Scan for the cell matching the given text and deliver its (x, y) coordinate at center. 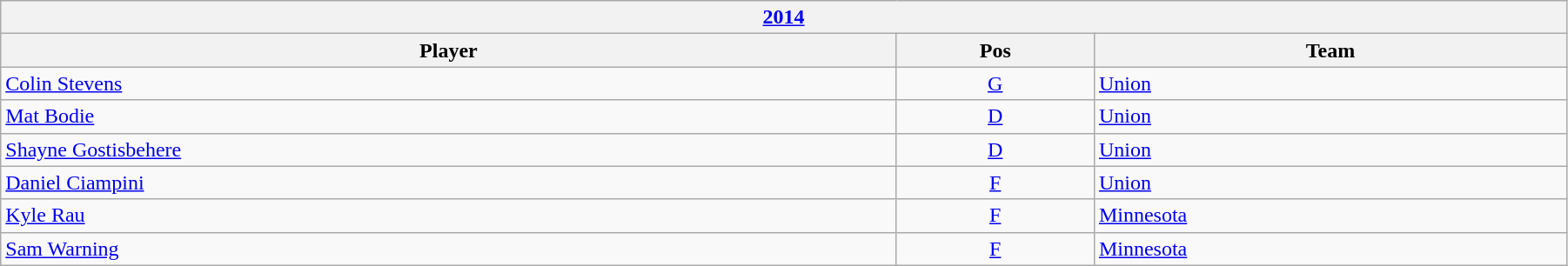
Shayne Gostisbehere (449, 150)
2014 (784, 17)
Daniel Ciampini (449, 183)
G (995, 83)
Team (1330, 50)
Pos (995, 50)
Player (449, 50)
Sam Warning (449, 249)
Kyle Rau (449, 216)
Mat Bodie (449, 116)
Colin Stevens (449, 83)
